Return (X, Y) of the center of cell containing provided text 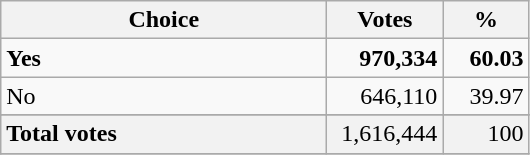
970,334 (385, 58)
Yes (164, 58)
No (164, 96)
Votes (385, 20)
39.97 (486, 96)
Choice (164, 20)
% (486, 20)
Total votes (164, 134)
60.03 (486, 58)
1,616,444 (385, 134)
646,110 (385, 96)
100 (486, 134)
